For the text-containing cell, return its midpoint in (x, y) coordinate format. 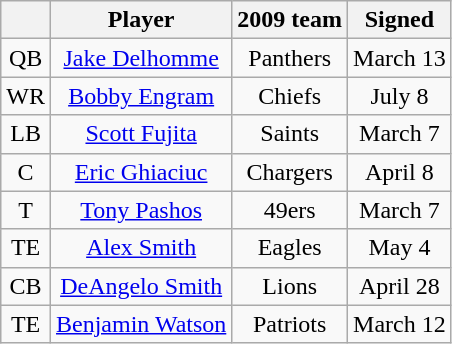
March 13 (400, 58)
QB (26, 58)
March 12 (400, 324)
C (26, 172)
May 4 (400, 248)
LB (26, 134)
Player (140, 20)
Eric Ghiaciuc (140, 172)
Tony Pashos (140, 210)
Scott Fujita (140, 134)
Panthers (290, 58)
Benjamin Watson (140, 324)
Alex Smith (140, 248)
2009 team (290, 20)
Jake Delhomme (140, 58)
T (26, 210)
Lions (290, 286)
Signed (400, 20)
Patriots (290, 324)
49ers (290, 210)
April 28 (400, 286)
Chiefs (290, 96)
Eagles (290, 248)
DeAngelo Smith (140, 286)
April 8 (400, 172)
Bobby Engram (140, 96)
Chargers (290, 172)
WR (26, 96)
July 8 (400, 96)
CB (26, 286)
Saints (290, 134)
